Return the (x, y) coordinate for the center point of the cell that contains the specified text.  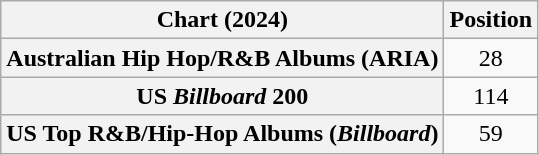
Position (491, 20)
US Top R&B/Hip-Hop Albums (Billboard) (222, 134)
114 (491, 96)
28 (491, 58)
Chart (2024) (222, 20)
US Billboard 200 (222, 96)
Australian Hip Hop/R&B Albums (ARIA) (222, 58)
59 (491, 134)
